Return (X, Y) of the center of cell containing provided text 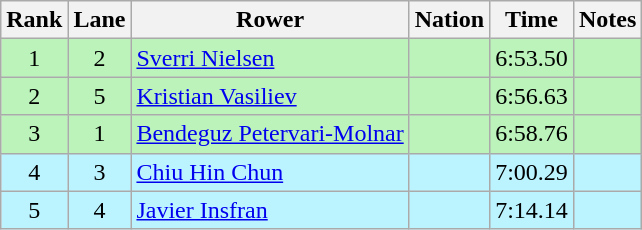
7:00.29 (532, 172)
Time (532, 20)
Kristian Vasiliev (270, 96)
6:56.63 (532, 96)
Bendeguz Petervari-Molnar (270, 134)
7:14.14 (532, 210)
Chiu Hin Chun (270, 172)
Javier Insfran (270, 210)
Lane (100, 20)
Rower (270, 20)
Nation (449, 20)
6:58.76 (532, 134)
6:53.50 (532, 58)
Sverri Nielsen (270, 58)
Rank (34, 20)
Notes (607, 20)
